Return the [X, Y] coordinate for the center point of the cell that contains the specified text.  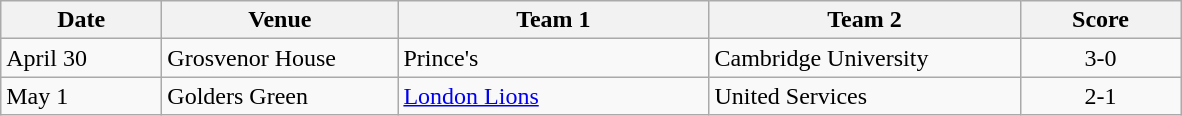
April 30 [82, 58]
Venue [280, 20]
May 1 [82, 96]
Grosvenor House [280, 58]
Cambridge University [864, 58]
3-0 [1100, 58]
Prince's [554, 58]
2-1 [1100, 96]
United Services [864, 96]
Team 2 [864, 20]
Score [1100, 20]
London Lions [554, 96]
Team 1 [554, 20]
Date [82, 20]
Golders Green [280, 96]
